Capture the cell that displays the provided text and extract its (x, y) central coordinate. 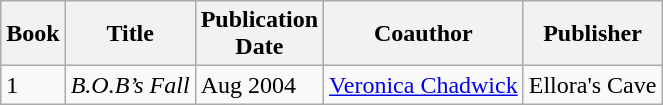
Book (33, 34)
Publisher (592, 34)
Veronica Chadwick (424, 85)
Ellora's Cave (592, 85)
1 (33, 85)
B.O.B’s Fall (130, 85)
Title (130, 34)
PublicationDate (259, 34)
Coauthor (424, 34)
Aug 2004 (259, 85)
